Capture the cell that displays the provided text and extract its (x, y) central coordinate. 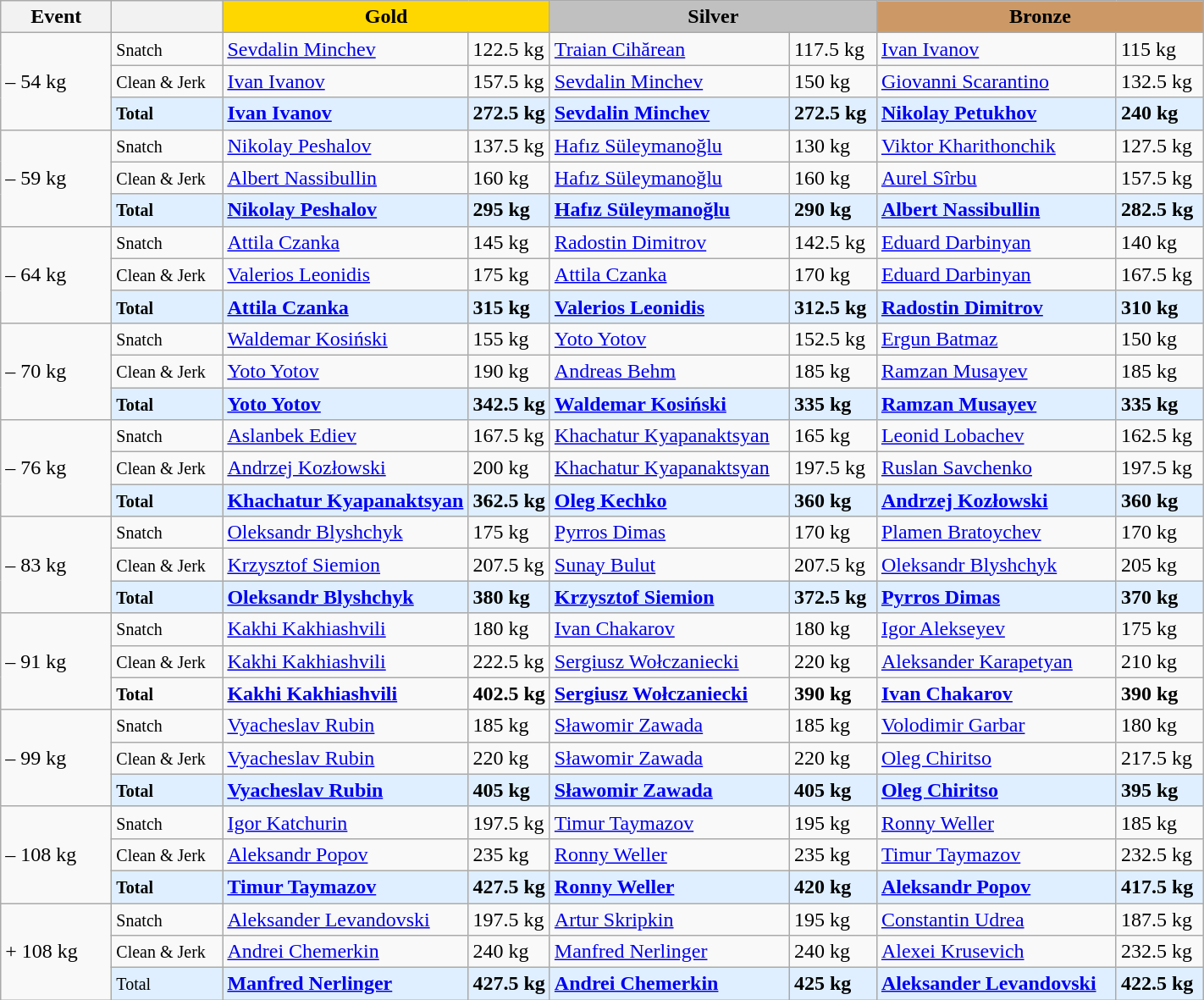
137.5 kg (509, 146)
370 kg (1160, 597)
Silver (713, 17)
Aurel Sîrbu (996, 178)
210 kg (1160, 661)
– 83 kg (56, 565)
295 kg (509, 210)
310 kg (1160, 307)
Alexei Krusevich (996, 952)
– 70 kg (56, 371)
– 54 kg (56, 81)
140 kg (1160, 242)
+ 108 kg (56, 951)
372.5 kg (833, 597)
– 108 kg (56, 854)
Leonid Lobachev (996, 436)
– 64 kg (56, 274)
122.5 kg (509, 49)
Gold (386, 17)
Traian Cihărean (669, 49)
200 kg (509, 468)
205 kg (1160, 565)
222.5 kg (509, 661)
145 kg (509, 242)
Constantin Udrea (996, 919)
Aslanbek Ediev (345, 436)
Artur Skripkin (669, 919)
127.5 kg (1160, 146)
187.5 kg (1160, 919)
132.5 kg (1160, 81)
Igor Katchurin (345, 822)
422.5 kg (1160, 984)
– 91 kg (56, 661)
342.5 kg (509, 404)
290 kg (833, 210)
402.5 kg (509, 693)
Giovanni Scarantino (996, 81)
Sunay Bulut (669, 565)
417.5 kg (1160, 887)
Oleg Kechko (669, 500)
– 59 kg (56, 178)
155 kg (509, 339)
Andreas Behm (669, 371)
Nikolay Petukhov (996, 113)
– 76 kg (56, 468)
– 99 kg (56, 758)
152.5 kg (833, 339)
395 kg (1160, 790)
362.5 kg (509, 500)
Bronze (1040, 17)
Volodimir Garbar (996, 726)
130 kg (833, 146)
Plamen Bratoychev (996, 533)
Event (56, 17)
Igor Alekseyev (996, 629)
420 kg (833, 887)
217.5 kg (1160, 758)
380 kg (509, 597)
Viktor Kharithonchik (996, 146)
282.5 kg (1160, 210)
315 kg (509, 307)
Ruslan Savchenko (996, 468)
162.5 kg (1160, 436)
165 kg (833, 436)
425 kg (833, 984)
312.5 kg (833, 307)
115 kg (1160, 49)
142.5 kg (833, 242)
Aleksander Karapetyan (996, 661)
190 kg (509, 371)
Ergun Batmaz (996, 339)
117.5 kg (833, 49)
